Locate the cell with the specified text and output its [X, Y] center coordinate. 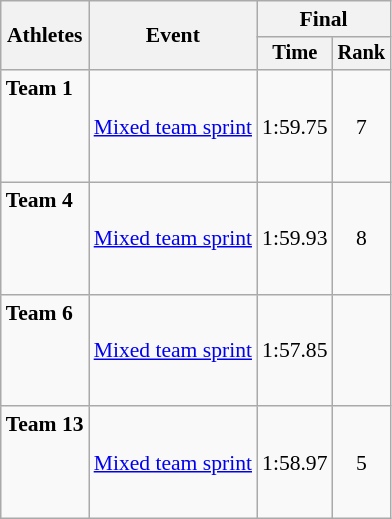
7 [362, 126]
Team 1 [45, 126]
Athletes [45, 36]
Team 13 [45, 463]
8 [362, 239]
1:59.93 [294, 239]
5 [362, 463]
Team 6 [45, 351]
1:58.97 [294, 463]
Time [294, 54]
1:59.75 [294, 126]
Final [324, 19]
1:57.85 [294, 351]
Rank [362, 54]
Team 4 [45, 239]
Event [173, 36]
